Detect which cell encompasses the target text, then output its (x, y) center coordinate. 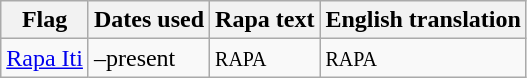
Rapa text (265, 20)
Dates used (148, 20)
–present (148, 58)
Flag (45, 20)
Rapa Iti (45, 58)
English translation (423, 20)
